Search for the cell housing the specified text and yield its (X, Y) center coordinate. 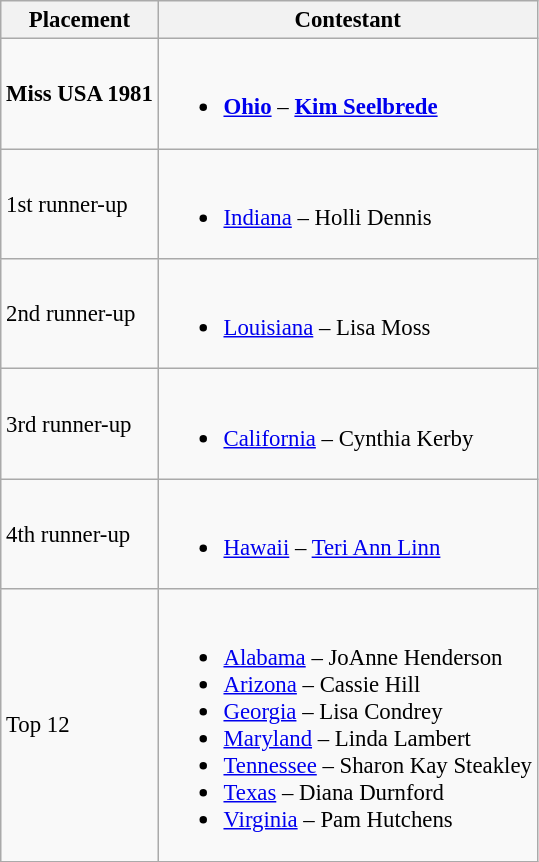
Ohio – Kim Seelbrede (348, 94)
California – Cynthia Kerby (348, 424)
Hawaii – Teri Ann Linn (348, 534)
4th runner-up (80, 534)
Contestant (348, 20)
Indiana – Holli Dennis (348, 204)
Louisiana – Lisa Moss (348, 314)
1st runner-up (80, 204)
Miss USA 1981 (80, 94)
3rd runner-up (80, 424)
Placement (80, 20)
2nd runner-up (80, 314)
Top 12 (80, 725)
